Search for the cell housing the specified text and yield its [x, y] center coordinate. 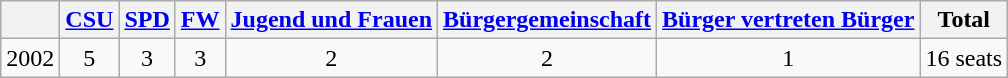
Total [964, 20]
FW [200, 20]
SPD [147, 20]
1 [788, 58]
5 [90, 58]
2002 [30, 58]
Bürgergemeinschaft [548, 20]
Bürger vertreten Bürger [788, 20]
CSU [90, 20]
Jugend und Frauen [331, 20]
16 seats [964, 58]
